Pinpoint the cell where the given text exists, returning its (X, Y) midpoint coordinate. 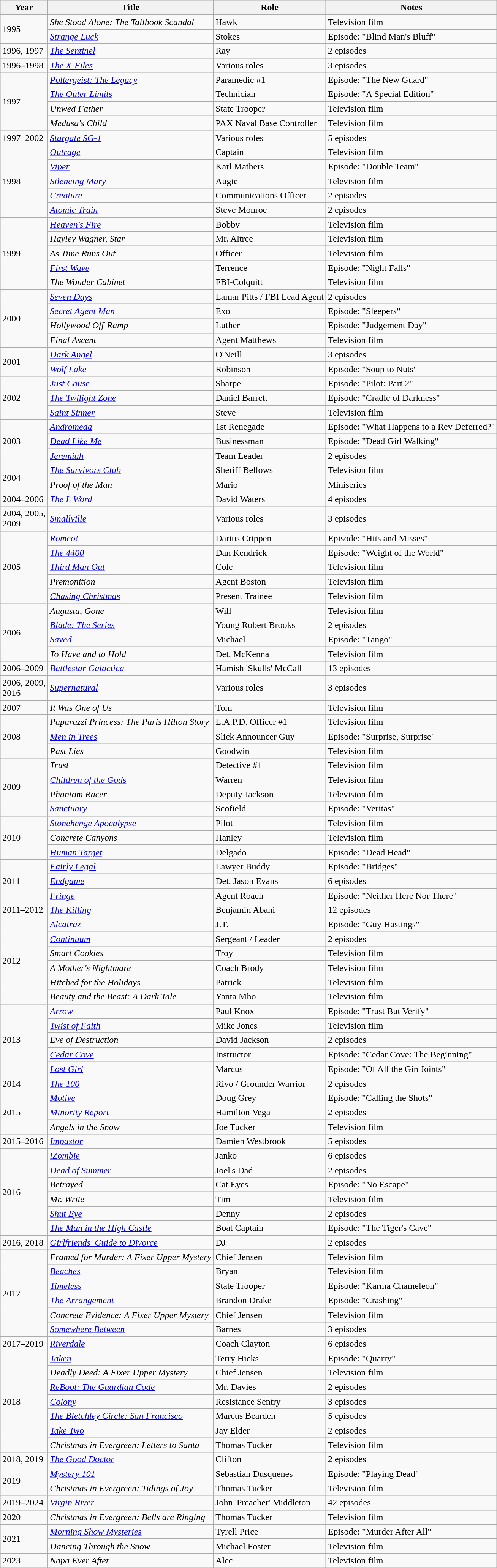
2004–2006 (24, 499)
Businessman (270, 441)
L.A.P.D. Officer #1 (270, 722)
Stokes (270, 36)
Christmas in Evergreen: Letters to Santa (131, 1445)
Miniseries (411, 485)
2019 (24, 1481)
Fringe (131, 895)
Darius Crippen (270, 538)
Episode: "Cedar Cove: The Beginning" (411, 1054)
Terry Hicks (270, 1358)
Take Two (131, 1430)
Episode: "Weight of the World" (411, 553)
Agent Matthews (270, 340)
Notes (411, 8)
Coach Brody (270, 968)
Alcatraz (131, 925)
Alec (270, 1560)
Title (131, 8)
Technician (270, 94)
Romeo! (131, 538)
Episode: "Pilot: Part 2" (411, 383)
Blade: The Series (131, 625)
Michael Foster (270, 1546)
Premonition (131, 582)
The L Word (131, 499)
Paul Knox (270, 1011)
Christmas in Evergreen: Tidings of Joy (131, 1488)
Andromeda (131, 427)
2017–2019 (24, 1344)
Dead Like Me (131, 441)
Episode: "Calling the Shots" (411, 1098)
Benjamin Abani (270, 910)
Agent Roach (270, 895)
Napa Ever After (131, 1560)
Mario (270, 485)
Cole (270, 567)
2019–2024 (24, 1503)
Episode: "Quarry" (411, 1358)
Sheriff Bellows (270, 470)
Coach Clayton (270, 1344)
Goodwin (270, 751)
Lost Girl (131, 1069)
As Time Runs Out (131, 253)
2009 (24, 787)
To Have and to Hold (131, 654)
Mr. Altree (270, 239)
Timeless (131, 1286)
2023 (24, 1560)
Episode: "Cradle of Darkness" (411, 398)
Present Trainee (270, 596)
Hitched for the Holidays (131, 982)
2004 (24, 477)
2011 (24, 881)
It Was One of Us (131, 708)
Detective #1 (270, 765)
Terrence (270, 268)
Episode: "Guy Hastings" (411, 925)
Augie (270, 181)
Colony (131, 1402)
Deadly Deed: A Fixer Upper Mystery (131, 1373)
Cat Eyes (270, 1185)
iZombie (131, 1156)
Proof of the Man (131, 485)
Stonehenge Apocalypse (131, 823)
Mystery 101 (131, 1474)
Episode: "The Tiger's Cave" (411, 1228)
Scofield (270, 809)
Minority Report (131, 1112)
Secret Agent Man (131, 311)
Outrage (131, 152)
The Man in the High Castle (131, 1228)
Paparazzi Princess: The Paris Hilton Story (131, 722)
Bryan (270, 1271)
2003 (24, 441)
Sanctuary (131, 809)
Episode: "Dead Head" (411, 852)
Endgame (131, 881)
The Bletchley Circle: San Francisco (131, 1416)
Mike Jones (270, 1026)
J.T. (270, 925)
David Waters (270, 499)
42 episodes (411, 1503)
Marcus (270, 1069)
Brandon Drake (270, 1300)
Shut Eye (131, 1214)
12 episodes (411, 910)
Mr. Davies (270, 1387)
Instructor (270, 1054)
1998 (24, 181)
Saint Sinner (131, 412)
Past Lies (131, 751)
Dead of Summer (131, 1170)
Joe Tucker (270, 1127)
2017 (24, 1293)
Arrow (131, 1011)
Dan Kendrick (270, 553)
2008 (24, 737)
Saved (131, 639)
Clifton (270, 1459)
Tom (270, 708)
Denny (270, 1214)
Hayley Wagner, Star (131, 239)
Sharpe (270, 383)
ReBoot: The Guardian Code (131, 1387)
Luther (270, 326)
Beaches (131, 1271)
Episode: "Crashing" (411, 1300)
Year (24, 8)
Sergeant / Leader (270, 939)
The Killing (131, 910)
Unwed Father (131, 109)
Smart Cookies (131, 953)
Battlestar Galactica (131, 669)
2021 (24, 1539)
Episode: "Hits and Misses" (411, 538)
Paramedic #1 (270, 80)
1999 (24, 253)
Episode: "Bridges" (411, 866)
Episode: "A Special Edition" (411, 94)
The Survivors Club (131, 470)
Lawyer Buddy (270, 866)
FBI-Colquitt (270, 282)
Wolf Lake (131, 369)
Betrayed (131, 1185)
PAX Naval Base Controller (270, 123)
John 'Preacher' Middleton (270, 1503)
Just Cause (131, 383)
Episode: "Judgement Day" (411, 326)
Mr. Write (131, 1199)
1995 (24, 29)
Officer (270, 253)
2010 (24, 838)
Yanta Mho (270, 997)
Concrete Evidence: A Fixer Upper Mystery (131, 1315)
Cedar Cove (131, 1054)
Heaven's Fire (131, 224)
Hollywood Off-Ramp (131, 326)
Motive (131, 1098)
Troy (270, 953)
1997 (24, 101)
Ray (270, 51)
2006–2009 (24, 669)
Steve (270, 412)
2006, 2009,2016 (24, 688)
Taken (131, 1358)
2006 (24, 632)
Continuum (131, 939)
Morning Show Mysteries (131, 1532)
2012 (24, 961)
Pilot (270, 823)
The Wonder Cabinet (131, 282)
Steve Monroe (270, 210)
Men in Trees (131, 737)
2005 (24, 567)
Beauty and the Beast: A Dark Tale (131, 997)
Agent Boston (270, 582)
Angels in the Snow (131, 1127)
Tim (270, 1199)
Det. Jason Evans (270, 881)
1996, 1997 (24, 51)
Robinson (270, 369)
Riverdale (131, 1344)
Eve of Destruction (131, 1040)
Somewhere Between (131, 1329)
Episode: "Surprise, Surprise" (411, 737)
Girlfriends' Guide to Divorce (131, 1242)
2001 (24, 362)
2016, 2018 (24, 1242)
Christmas in Evergreen: Bells are Ringing (131, 1517)
Virgin River (131, 1503)
Human Target (131, 852)
DJ (270, 1242)
Karl Mathers (270, 166)
Hawk (270, 22)
The Twilight Zone (131, 398)
2020 (24, 1517)
Silencing Mary (131, 181)
Bobby (270, 224)
O'Neill (270, 354)
Hamish 'Skulls' McCall (270, 669)
The 4400 (131, 553)
The Arrangement (131, 1300)
Delgado (270, 852)
Episode: "Sleepers" (411, 311)
Dancing Through the Snow (131, 1546)
Episode: "Karma Chameleon" (411, 1286)
Episode: "Of All the Gin Joints" (411, 1069)
Twist of Faith (131, 1026)
Viper (131, 166)
The 100 (131, 1083)
Sebastian Dusquenes (270, 1474)
She Stood Alone: The Tailhook Scandal (131, 22)
1st Renegade (270, 427)
Rivo / Grounder Warrior (270, 1083)
Episode: "Double Team" (411, 166)
Episode: "Trust But Verify" (411, 1011)
Janko (270, 1156)
1996–1998 (24, 65)
The Good Doctor (131, 1459)
Episode: "Murder After All" (411, 1532)
Marcus Bearden (270, 1416)
Seven Days (131, 297)
Creature (131, 196)
2018, 2019 (24, 1459)
Phantom Racer (131, 794)
Captain (270, 152)
Dark Angel (131, 354)
Augusta, Gone (131, 610)
2016 (24, 1192)
Episode: "No Escape" (411, 1185)
The Outer Limits (131, 94)
Supernatural (131, 688)
The Sentinel (131, 51)
Det. McKenna (270, 654)
Strange Luck (131, 36)
Medusa's Child (131, 123)
Episode: "Soup to Nuts" (411, 369)
Third Man Out (131, 567)
2004, 2005,2009 (24, 519)
Episode: "Dead Girl Walking" (411, 441)
Young Robert Brooks (270, 625)
Resistance Sentry (270, 1402)
Tyrell Price (270, 1532)
Joel's Dad (270, 1170)
Warren (270, 780)
Trust (131, 765)
2015–2016 (24, 1141)
Slick Announcer Guy (270, 737)
Episode: "Neither Here Nor There" (411, 895)
Jay Elder (270, 1430)
Episode: "Tango" (411, 639)
Doug Grey (270, 1098)
1997–2002 (24, 138)
Will (270, 610)
Michael (270, 639)
Exo (270, 311)
Chasing Christmas (131, 596)
2015 (24, 1112)
Daniel Barrett (270, 398)
A Mother's Nightmare (131, 968)
Fairly Legal (131, 866)
Stargate SG-1 (131, 138)
2002 (24, 398)
First Wave (131, 268)
2011–2012 (24, 910)
Children of the Gods (131, 780)
2000 (24, 318)
2007 (24, 708)
Concrete Canyons (131, 838)
Boat Captain (270, 1228)
13 episodes (411, 669)
The X-Files (131, 65)
Impastor (131, 1141)
2013 (24, 1040)
Episode: "Blind Man's Bluff" (411, 36)
Smallville (131, 519)
4 episodes (411, 499)
Role (270, 8)
2014 (24, 1083)
Final Ascent (131, 340)
Lamar Pitts / FBI Lead Agent (270, 297)
2018 (24, 1401)
Deputy Jackson (270, 794)
Damien Westbrook (270, 1141)
Barnes (270, 1329)
Communications Officer (270, 196)
Team Leader (270, 456)
Episode: "The New Guard" (411, 80)
Hanley (270, 838)
Episode: "Veritas" (411, 809)
Jeremiah (131, 456)
Patrick (270, 982)
Atomic Train (131, 210)
Episode: "Playing Dead" (411, 1474)
Episode: "Night Falls" (411, 268)
Poltergeist: The Legacy (131, 80)
Framed for Murder: A Fixer Upper Mystery (131, 1257)
Hamilton Vega (270, 1112)
Episode: "What Happens to a Rev Deferred?" (411, 427)
David Jackson (270, 1040)
